Pinpoint the cell where the given text exists, returning its [x, y] midpoint coordinate. 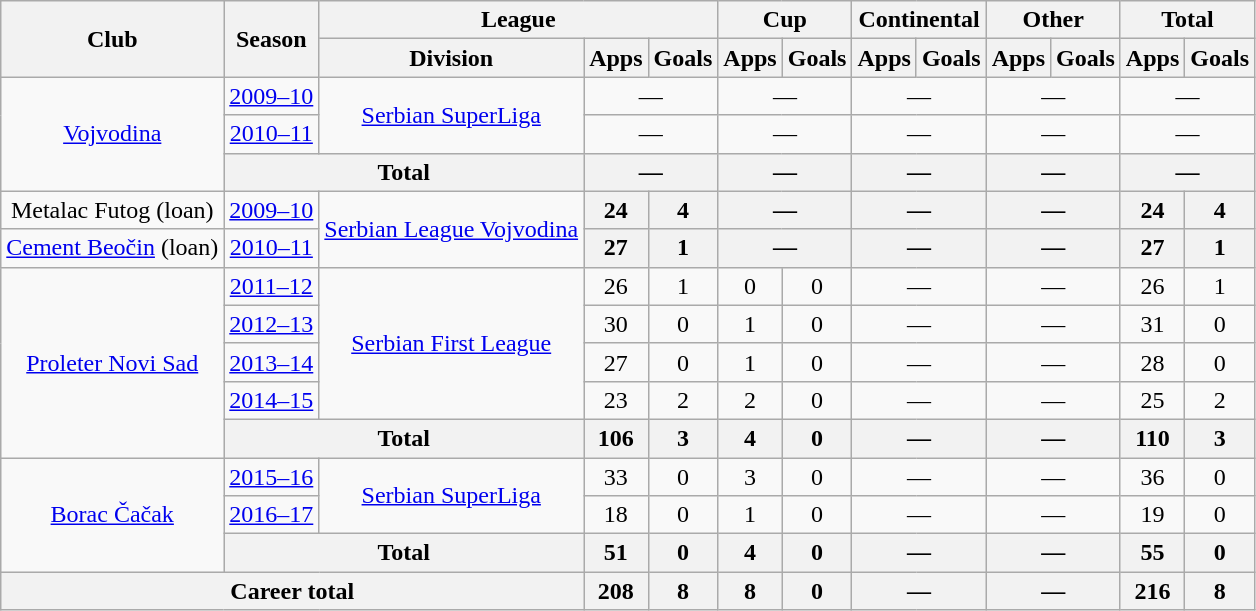
2014–15 [272, 400]
51 [616, 553]
2012–13 [272, 324]
23 [616, 400]
216 [1152, 591]
18 [616, 515]
28 [1152, 362]
Season [272, 39]
Metalac Futog (loan) [112, 210]
League [518, 20]
Club [112, 39]
Vojvodina [112, 134]
2016–17 [272, 515]
Borac Čačak [112, 515]
Continental [919, 20]
19 [1152, 515]
33 [616, 477]
Career total [292, 591]
Cup [785, 20]
Division [452, 58]
Serbian League Vojvodina [452, 229]
2015–16 [272, 477]
25 [1152, 400]
Serbian First League [452, 343]
55 [1152, 553]
36 [1152, 477]
208 [616, 591]
Cement Beočin (loan) [112, 248]
2013–14 [272, 362]
31 [1152, 324]
2011–12 [272, 286]
Proleter Novi Sad [112, 362]
Other [1053, 20]
106 [616, 438]
30 [616, 324]
110 [1152, 438]
